Provide the (x, y) coordinate of the cell's center where the given text is located.  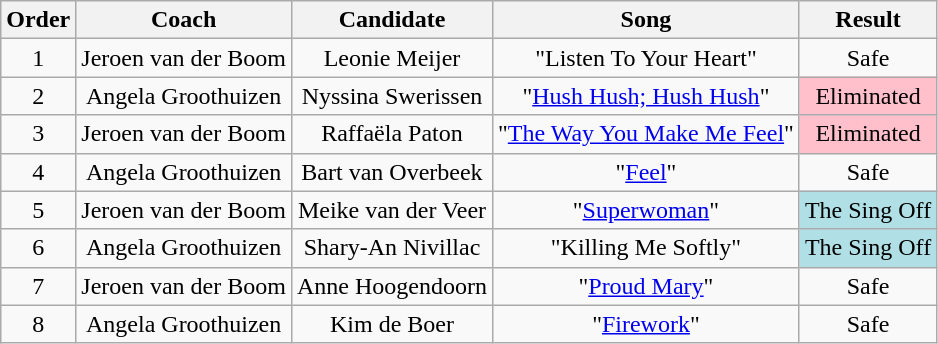
Result (868, 20)
"Superwoman" (646, 210)
4 (38, 172)
Bart van Overbeek (392, 172)
3 (38, 134)
Nyssina Swerissen (392, 96)
"Listen To Your Heart" (646, 58)
2 (38, 96)
Meike van der Veer (392, 210)
Candidate (392, 20)
"Killing Me Softly" (646, 248)
Raffaëla Paton (392, 134)
Kim de Boer (392, 324)
6 (38, 248)
Order (38, 20)
"The Way You Make Me Feel" (646, 134)
Coach (184, 20)
Song (646, 20)
Leonie Meijer (392, 58)
"Feel" (646, 172)
Anne Hoogendoorn (392, 286)
"Proud Mary" (646, 286)
8 (38, 324)
"Firework" (646, 324)
"Hush Hush; Hush Hush" (646, 96)
Shary-An Nivillac (392, 248)
7 (38, 286)
5 (38, 210)
1 (38, 58)
